Extract the (X, Y) coordinate from the center of the cell holding the provided text.  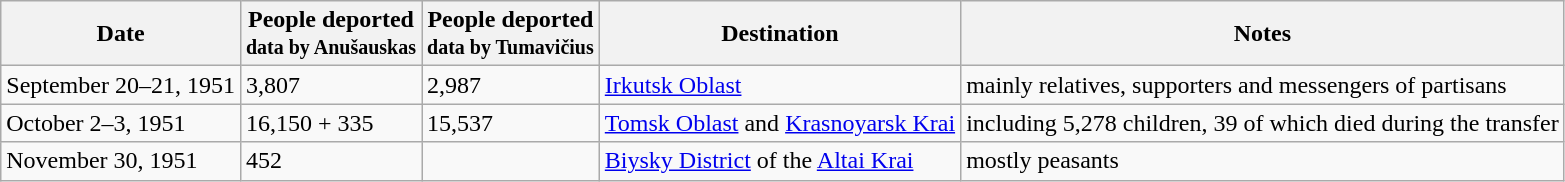
Tomsk Oblast and Krasnoyarsk Krai (780, 123)
15,537 (511, 123)
November 30, 1951 (121, 161)
Notes (1263, 34)
People deporteddata by Anušauskas (330, 34)
Irkutsk Oblast (780, 85)
Biysky District of the Altai Krai (780, 161)
16,150 + 335 (330, 123)
mainly relatives, supporters and messengers of partisans (1263, 85)
3,807 (330, 85)
October 2–3, 1951 (121, 123)
Date (121, 34)
People deporteddata by Tumavičius (511, 34)
including 5,278 children, 39 of which died during the transfer (1263, 123)
September 20–21, 1951 (121, 85)
2,987 (511, 85)
452 (330, 161)
mostly peasants (1263, 161)
Destination (780, 34)
